Identify which cell holds the provided text, then report its (X, Y) central coordinate. 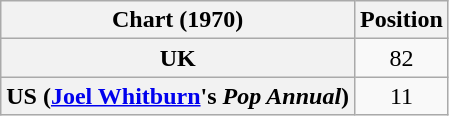
Position (402, 20)
11 (402, 96)
UK (178, 58)
Chart (1970) (178, 20)
US (Joel Whitburn's Pop Annual) (178, 96)
82 (402, 58)
